Locate the cell with the specified text and output its (X, Y) center coordinate. 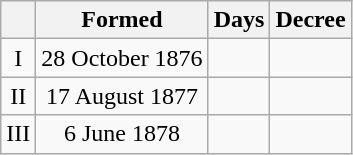
I (18, 58)
Days (239, 20)
6 June 1878 (122, 134)
28 October 1876 (122, 58)
17 August 1877 (122, 96)
II (18, 96)
Formed (122, 20)
Decree (310, 20)
III (18, 134)
